Capture the cell that displays the provided text and extract its [x, y] central coordinate. 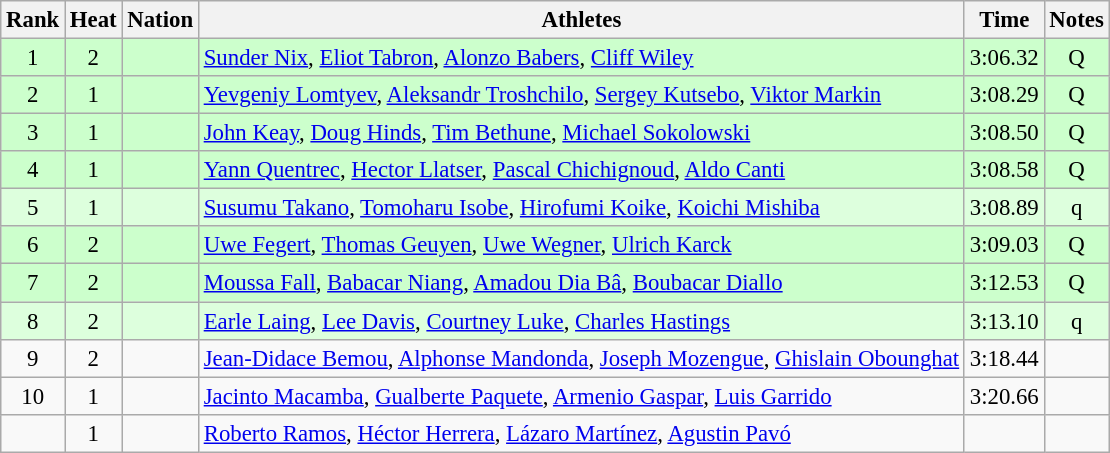
Moussa Fall, Babacar Niang, Amadou Dia Bâ, Boubacar Diallo [581, 283]
Susumu Takano, Tomoharu Isobe, Hirofumi Koike, Koichi Mishiba [581, 208]
9 [33, 358]
Athletes [581, 20]
Earle Laing, Lee Davis, Courtney Luke, Charles Hastings [581, 321]
Roberto Ramos, Héctor Herrera, Lázaro Martínez, Agustin Pavó [581, 433]
Uwe Fegert, Thomas Geuyen, Uwe Wegner, Ulrich Karck [581, 245]
Notes [1076, 20]
5 [33, 208]
3:18.44 [1004, 358]
Sunder Nix, Eliot Tabron, Alonzo Babers, Cliff Wiley [581, 58]
3:06.32 [1004, 58]
10 [33, 396]
3:09.03 [1004, 245]
Rank [33, 20]
Yevgeniy Lomtyev, Aleksandr Troshchilo, Sergey Kutsebo, Viktor Markin [581, 95]
3:08.58 [1004, 170]
Time [1004, 20]
3:08.89 [1004, 208]
3:13.10 [1004, 321]
John Keay, Doug Hinds, Tim Bethune, Michael Sokolowski [581, 133]
Jean-Didace Bemou, Alphonse Mandonda, Joseph Mozengue, Ghislain Obounghat [581, 358]
Nation [160, 20]
3:20.66 [1004, 396]
3:08.29 [1004, 95]
3 [33, 133]
8 [33, 321]
4 [33, 170]
7 [33, 283]
Heat [94, 20]
Yann Quentrec, Hector Llatser, Pascal Chichignoud, Aldo Canti [581, 170]
3:08.50 [1004, 133]
Jacinto Macamba, Gualberte Paquete, Armenio Gaspar, Luis Garrido [581, 396]
6 [33, 245]
3:12.53 [1004, 283]
